Find where the given text appears and provide that cell's center as (x, y) coordinate. 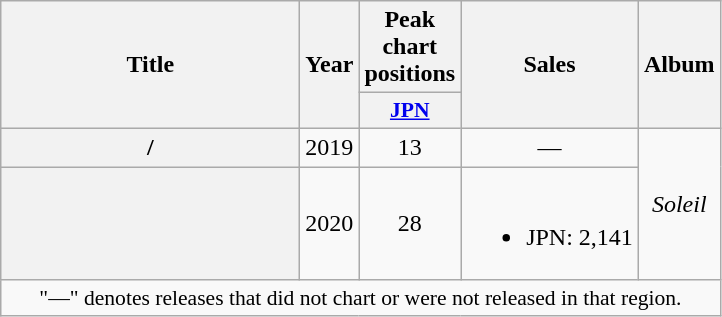
Year (330, 65)
"—" denotes releases that did not chart or were not released in that region. (360, 298)
2020 (330, 222)
JPN: 2,141 (550, 222)
28 (410, 222)
Peak chart positions (410, 47)
— (550, 147)
Title (150, 65)
13 (410, 147)
Soleil (679, 204)
JPN (410, 111)
Album (679, 65)
/ (150, 147)
2019 (330, 147)
Sales (550, 65)
